Identify which cell holds the provided text, then report its (x, y) central coordinate. 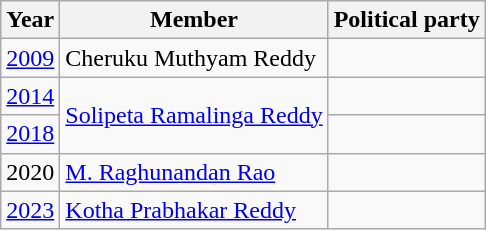
Member (194, 20)
2009 (30, 58)
2020 (30, 172)
2023 (30, 210)
Political party (406, 20)
2018 (30, 134)
2014 (30, 96)
M. Raghunandan Rao (194, 172)
Kotha Prabhakar Reddy (194, 210)
Cheruku Muthyam Reddy (194, 58)
Year (30, 20)
Solipeta Ramalinga Reddy (194, 115)
